For the text-containing cell, return its midpoint in [X, Y] coordinate format. 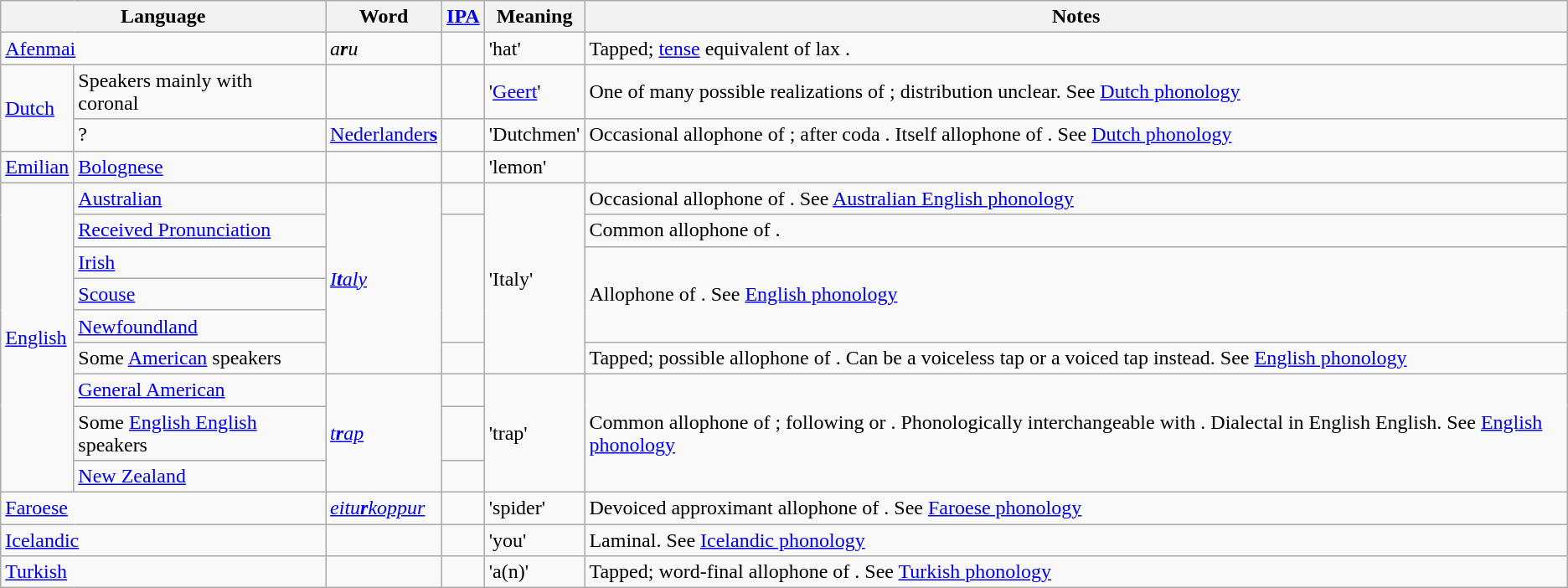
Speakers mainly with coronal [199, 92]
Newfoundland [199, 326]
Turkish [163, 572]
IPA [464, 17]
Devoiced approximant allophone of . See Faroese phonology [1075, 508]
trap [384, 432]
Some English English speakers [199, 432]
Some American speakers [199, 358]
General American [199, 389]
Occasional allophone of ; after coda . Itself allophone of . See Dutch phonology [1075, 135]
Word [384, 17]
'hat' [534, 49]
Common allophone of ; following or . Phonologically interchangeable with . Dialectal in English English. See English phonology [1075, 432]
eiturkoppur [384, 508]
Allophone of . See English phonology [1075, 294]
Scouse [199, 294]
Occasional allophone of . See Australian English phonology [1075, 199]
Australian [199, 199]
Tapped; word-final allophone of . See Turkish phonology [1075, 572]
'Dutchmen' [534, 135]
'lemon' [534, 167]
Faroese [163, 508]
'Italy' [534, 278]
New Zealand [199, 477]
Italy [384, 278]
Dutch [37, 107]
'Geert' [534, 92]
Bolognese [199, 167]
Tapped; tense equivalent of lax . [1075, 49]
'trap' [534, 432]
English [37, 338]
Icelandic [163, 540]
aru [384, 49]
Received Pronunciation [199, 230]
One of many possible realizations of ; distribution unclear. See Dutch phonology [1075, 92]
'a(n)' [534, 572]
'you' [534, 540]
Tapped; possible allophone of . Can be a voiceless tap or a voiced tap instead. See English phonology [1075, 358]
'spider' [534, 508]
Language [163, 17]
? [199, 135]
Common allophone of . [1075, 230]
Meaning [534, 17]
Notes [1075, 17]
Nederlanders [384, 135]
Irish [199, 262]
Emilian [37, 167]
Laminal. See Icelandic phonology [1075, 540]
Afenmai [163, 49]
